Scan for the cell matching the given text and deliver its (x, y) coordinate at center. 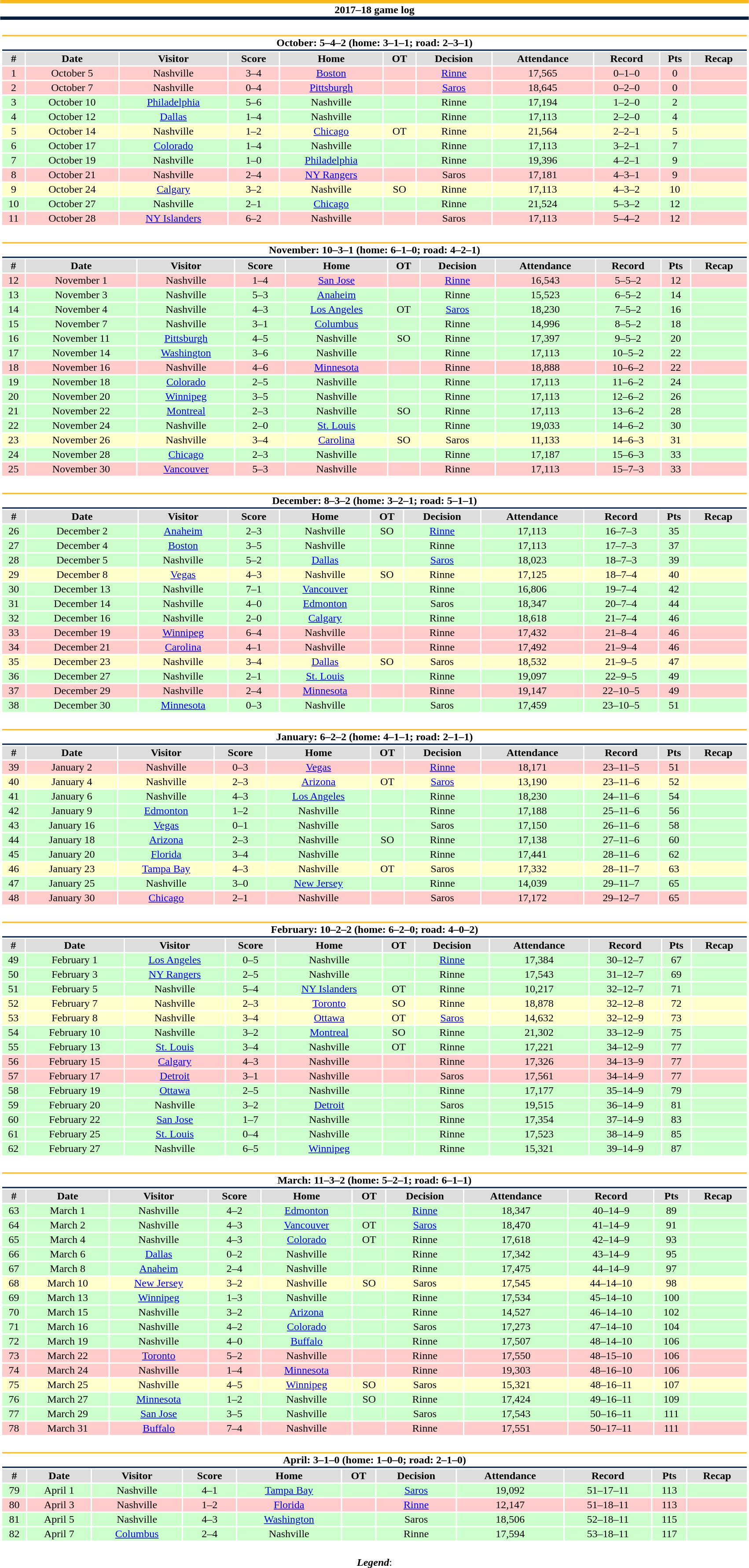
14,527 (516, 1312)
48–16–11 (611, 1385)
12,147 (510, 1505)
53–18–11 (608, 1534)
January 18 (72, 840)
17,507 (516, 1341)
44–14–9 (611, 1269)
109 (672, 1399)
17,432 (532, 633)
17,326 (539, 1061)
14,996 (545, 324)
53 (13, 1018)
35–14–9 (625, 1090)
February 8 (74, 1018)
5–4–2 (627, 219)
October: 5–4–2 (home: 3–1–1; road: 2–3–1) (374, 43)
April 7 (59, 1534)
82 (14, 1534)
April 3 (59, 1505)
November 24 (81, 425)
19 (13, 382)
17,441 (532, 855)
April: 3–1–0 (home: 1–0–0; road: 2–1–0) (374, 1460)
17,550 (516, 1356)
18,532 (532, 662)
117 (669, 1534)
42–14–9 (611, 1240)
41 (14, 797)
October 24 (72, 190)
5–6 (253, 102)
2017–18 game log (374, 10)
25 (13, 469)
78 (14, 1428)
19,147 (532, 691)
October 17 (72, 146)
18–7–4 (621, 575)
47–14–10 (611, 1327)
March 1 (68, 1211)
February 22 (74, 1119)
3–6 (260, 353)
March 8 (68, 1269)
5–5–2 (628, 280)
March 22 (68, 1356)
22–9–5 (621, 676)
November 1 (81, 280)
February 15 (74, 1061)
25–11–6 (621, 811)
11 (13, 219)
February 7 (74, 1003)
March 31 (68, 1428)
16,806 (532, 589)
3 (13, 102)
16–7–3 (621, 531)
80 (14, 1505)
October 19 (72, 161)
85 (676, 1134)
0–2 (235, 1254)
36–14–9 (625, 1105)
32–12–8 (625, 1003)
18,618 (532, 618)
39–14–9 (625, 1148)
October 5 (72, 73)
17,354 (539, 1119)
50–17–11 (611, 1428)
18,470 (516, 1225)
March 10 (68, 1283)
17,194 (543, 102)
5–3–2 (627, 204)
100 (672, 1298)
3–0 (240, 884)
17,342 (516, 1254)
102 (672, 1312)
2–2–1 (627, 132)
4–2–1 (627, 161)
70 (14, 1312)
5–4 (251, 989)
43–14–9 (611, 1254)
1–0 (253, 161)
21–8–4 (621, 633)
January 6 (72, 797)
32–12–9 (625, 1018)
37–14–9 (625, 1119)
18,171 (532, 768)
November 22 (81, 411)
41–14–9 (611, 1225)
29–12–7 (621, 898)
November 20 (81, 396)
66 (14, 1254)
20–7–4 (621, 604)
March 25 (68, 1385)
51–17–11 (608, 1491)
January: 6–2–2 (home: 4–1–1; road: 2–1–1) (374, 737)
November 30 (81, 469)
February 20 (74, 1105)
22–10–5 (621, 691)
17,188 (532, 811)
64 (14, 1225)
February 19 (74, 1090)
February 25 (74, 1134)
24–11–6 (621, 797)
March 24 (68, 1370)
10–6–2 (628, 367)
February 27 (74, 1148)
January 20 (72, 855)
2–2–0 (627, 117)
33–12–9 (625, 1032)
23–10–5 (621, 705)
21–9–5 (621, 662)
6–5–2 (628, 295)
January 25 (72, 884)
October 27 (72, 204)
December: 8–3–2 (home: 3–2–1; road: 5–1–1) (374, 501)
April 1 (59, 1491)
7–1 (253, 589)
48–14–10 (611, 1341)
36 (14, 676)
34–12–9 (625, 1047)
48–15–10 (611, 1356)
14,039 (532, 884)
19,092 (510, 1491)
104 (672, 1327)
March 4 (68, 1240)
76 (14, 1399)
November 16 (81, 367)
6–4 (253, 633)
17,492 (532, 647)
0–2–0 (627, 88)
December 5 (82, 560)
March 15 (68, 1312)
61 (13, 1134)
December 8 (82, 575)
7–5–2 (628, 309)
19,515 (539, 1105)
17,150 (532, 826)
45–14–10 (611, 1298)
17,618 (516, 1240)
October 12 (72, 117)
7–4 (235, 1428)
107 (672, 1385)
March 19 (68, 1341)
January 4 (72, 782)
17,459 (532, 705)
21 (13, 411)
1–2–0 (627, 102)
43 (14, 826)
34–14–9 (625, 1076)
23–11–6 (621, 782)
17,125 (532, 575)
16,543 (545, 280)
17,138 (532, 840)
83 (676, 1119)
55 (13, 1047)
115 (669, 1520)
26–11–6 (621, 826)
March 13 (68, 1298)
46–14–10 (611, 1312)
November: 10–3–1 (home: 6–1–0; road: 4–2–1) (374, 250)
17,565 (543, 73)
51–18–11 (608, 1505)
21,564 (543, 132)
November 14 (81, 353)
December 23 (82, 662)
34–13–9 (625, 1061)
October 28 (72, 219)
68 (14, 1283)
48 (14, 898)
4–3–2 (627, 190)
17,545 (516, 1283)
December 4 (82, 546)
8–5–2 (628, 324)
March 2 (68, 1225)
19,097 (532, 676)
17 (13, 353)
40–14–9 (611, 1211)
6–2 (253, 219)
17,397 (545, 338)
97 (672, 1269)
17,534 (516, 1298)
February 13 (74, 1047)
6 (13, 146)
17,181 (543, 175)
14–6–2 (628, 425)
March 16 (68, 1327)
52–18–11 (608, 1520)
January 23 (72, 869)
17,523 (539, 1134)
19,396 (543, 161)
17,551 (516, 1428)
38 (14, 705)
23 (13, 440)
13,190 (532, 782)
11–6–2 (628, 382)
49–16–11 (611, 1399)
17,221 (539, 1047)
December 19 (82, 633)
74 (14, 1370)
8 (13, 175)
December 21 (82, 647)
February 10 (74, 1032)
December 14 (82, 604)
10–5–2 (628, 353)
98 (672, 1283)
February 3 (74, 974)
21,524 (543, 204)
March 29 (68, 1414)
1 (13, 73)
November 28 (81, 454)
January 2 (72, 768)
17,172 (532, 898)
50 (13, 974)
March 6 (68, 1254)
15 (13, 324)
13 (13, 295)
4–6 (260, 367)
17,384 (539, 960)
October 14 (72, 132)
34 (14, 647)
0–1–0 (627, 73)
October 7 (72, 88)
19,303 (516, 1370)
91 (672, 1225)
30–12–7 (625, 960)
17,187 (545, 454)
0–1 (240, 826)
February: 10–2–2 (home: 6–2–0; road: 4–0–2) (374, 930)
November 4 (81, 309)
December 30 (82, 705)
31–12–7 (625, 974)
17,332 (532, 869)
18,878 (539, 1003)
January 9 (72, 811)
19,033 (545, 425)
17,424 (516, 1399)
18,506 (510, 1520)
13–6–2 (628, 411)
December 29 (82, 691)
45 (14, 855)
89 (672, 1211)
17,273 (516, 1327)
21–7–4 (621, 618)
17,594 (510, 1534)
32–12–7 (625, 989)
32 (14, 618)
28–11–6 (621, 855)
59 (13, 1105)
48–16–10 (611, 1370)
3–2–1 (627, 146)
17,475 (516, 1269)
12–6–2 (628, 396)
14–6–3 (628, 440)
87 (676, 1148)
21,302 (539, 1032)
November 18 (81, 382)
March: 11–3–2 (home: 5–2–1; road: 6–1–1) (374, 1181)
February 1 (74, 960)
December 27 (82, 676)
10,217 (539, 989)
October 21 (72, 175)
21–9–4 (621, 647)
March 27 (68, 1399)
April 5 (59, 1520)
57 (13, 1076)
28–11–7 (621, 869)
17,561 (539, 1076)
October 10 (72, 102)
18,888 (545, 367)
29 (14, 575)
15,523 (545, 295)
1–3 (235, 1298)
December 16 (82, 618)
44–14–10 (611, 1283)
9–5–2 (628, 338)
18,023 (532, 560)
95 (672, 1254)
November 7 (81, 324)
18,645 (543, 88)
23–11–5 (621, 768)
38–14–9 (625, 1134)
December 2 (82, 531)
November 3 (81, 295)
December 13 (82, 589)
November 26 (81, 440)
1–7 (251, 1119)
January 16 (72, 826)
17–7–3 (621, 546)
29–11–7 (621, 884)
17,177 (539, 1090)
93 (672, 1240)
February 5 (74, 989)
0–5 (251, 960)
February 17 (74, 1076)
50–16–11 (611, 1414)
18–7–3 (621, 560)
11,133 (545, 440)
15–6–3 (628, 454)
27 (14, 546)
January 30 (72, 898)
November 11 (81, 338)
15–7–3 (628, 469)
19–7–4 (621, 589)
6–5 (251, 1148)
27–11–6 (621, 840)
14,632 (539, 1018)
4–3–1 (627, 175)
